Output the (x, y) coordinate of the center of the cell containing the given text.  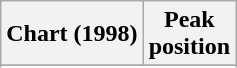
Chart (1998) (72, 34)
Peak position (189, 34)
